Find where the given text appears and provide that cell's center as (x, y) coordinate. 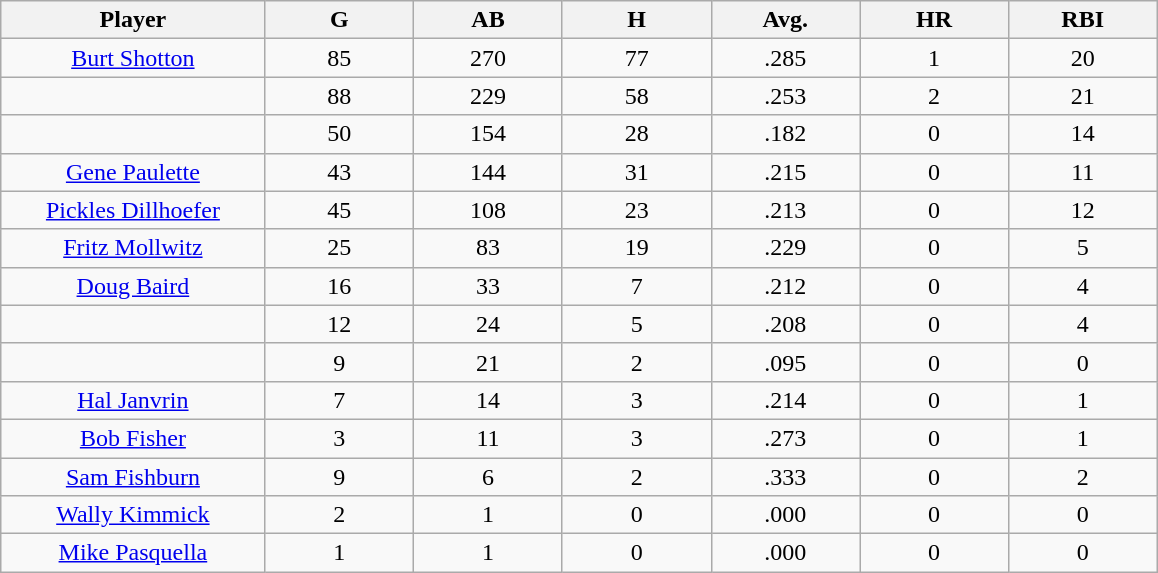
108 (488, 210)
25 (340, 248)
Fritz Mollwitz (133, 248)
19 (636, 248)
88 (340, 96)
23 (636, 210)
.214 (786, 400)
Wally Kimmick (133, 515)
6 (488, 477)
.212 (786, 286)
.285 (786, 58)
20 (1082, 58)
16 (340, 286)
Pickles Dillhoefer (133, 210)
.229 (786, 248)
43 (340, 172)
144 (488, 172)
H (636, 20)
.273 (786, 438)
.213 (786, 210)
.208 (786, 324)
50 (340, 134)
Avg. (786, 20)
33 (488, 286)
154 (488, 134)
45 (340, 210)
Bob Fisher (133, 438)
77 (636, 58)
G (340, 20)
229 (488, 96)
HR (934, 20)
RBI (1082, 20)
Burt Shotton (133, 58)
.215 (786, 172)
28 (636, 134)
Player (133, 20)
Sam Fishburn (133, 477)
58 (636, 96)
.095 (786, 362)
31 (636, 172)
85 (340, 58)
AB (488, 20)
.182 (786, 134)
.253 (786, 96)
Doug Baird (133, 286)
Mike Pasquella (133, 553)
Hal Janvrin (133, 400)
24 (488, 324)
270 (488, 58)
.333 (786, 477)
Gene Paulette (133, 172)
83 (488, 248)
